Return the [x, y] coordinate for the center point of the cell that contains the specified text.  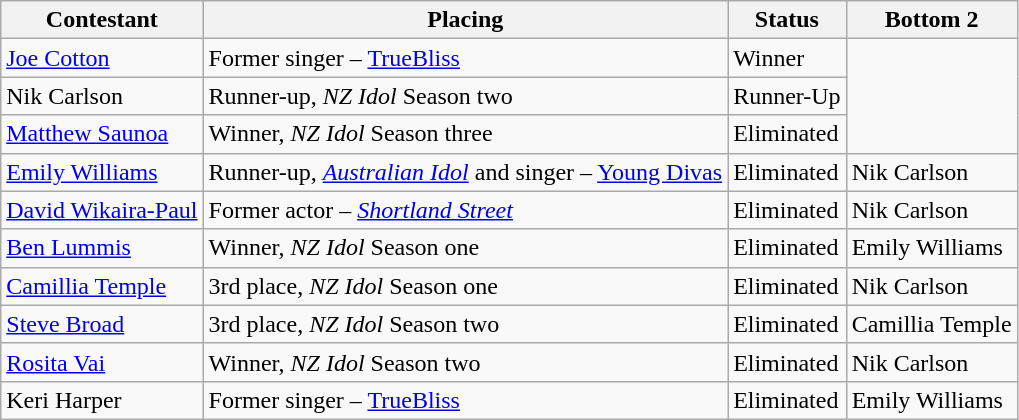
Bottom 2 [932, 20]
Keri Harper [102, 400]
Winner, NZ Idol Season two [466, 362]
3rd place, NZ Idol Season one [466, 286]
Joe Cotton [102, 58]
Steve Broad [102, 324]
Runner-up, NZ Idol Season two [466, 96]
Former actor – Shortland Street [466, 210]
3rd place, NZ Idol Season two [466, 324]
Winner, NZ Idol Season one [466, 248]
Contestant [102, 20]
Rosita Vai [102, 362]
Matthew Saunoa [102, 134]
Ben Lummis [102, 248]
Placing [466, 20]
Status [788, 20]
Runner-Up [788, 96]
Runner-up, Australian Idol and singer – Young Divas [466, 172]
Winner [788, 58]
Winner, NZ Idol Season three [466, 134]
David Wikaira-Paul [102, 210]
